Pinpoint the cell where the given text exists, returning its (X, Y) midpoint coordinate. 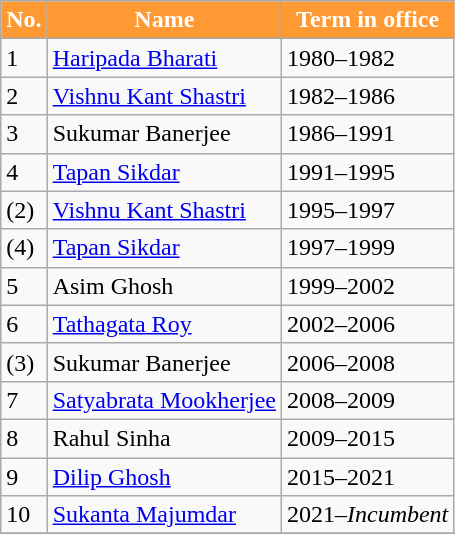
1999–2002 (367, 286)
2015–2021 (367, 477)
Term in office (367, 20)
(4) (24, 248)
(2) (24, 210)
6 (24, 324)
2002–2006 (367, 324)
2 (24, 96)
2008–2009 (367, 400)
(3) (24, 362)
10 (24, 515)
Dilip Ghosh (164, 477)
Rahul Sinha (164, 438)
Haripada Bharati (164, 58)
2006–2008 (367, 362)
3 (24, 134)
1980–1982 (367, 58)
Tathagata Roy (164, 324)
5 (24, 286)
1997–1999 (367, 248)
1995–1997 (367, 210)
1 (24, 58)
4 (24, 172)
Sukanta Majumdar (164, 515)
Satyabrata Mookherjee (164, 400)
1991–1995 (367, 172)
Name (164, 20)
9 (24, 477)
2021–Incumbent (367, 515)
7 (24, 400)
Asim Ghosh (164, 286)
1982–1986 (367, 96)
2009–2015 (367, 438)
No. (24, 20)
8 (24, 438)
1986–1991 (367, 134)
